Pinpoint the cell where the given text exists, returning its (x, y) midpoint coordinate. 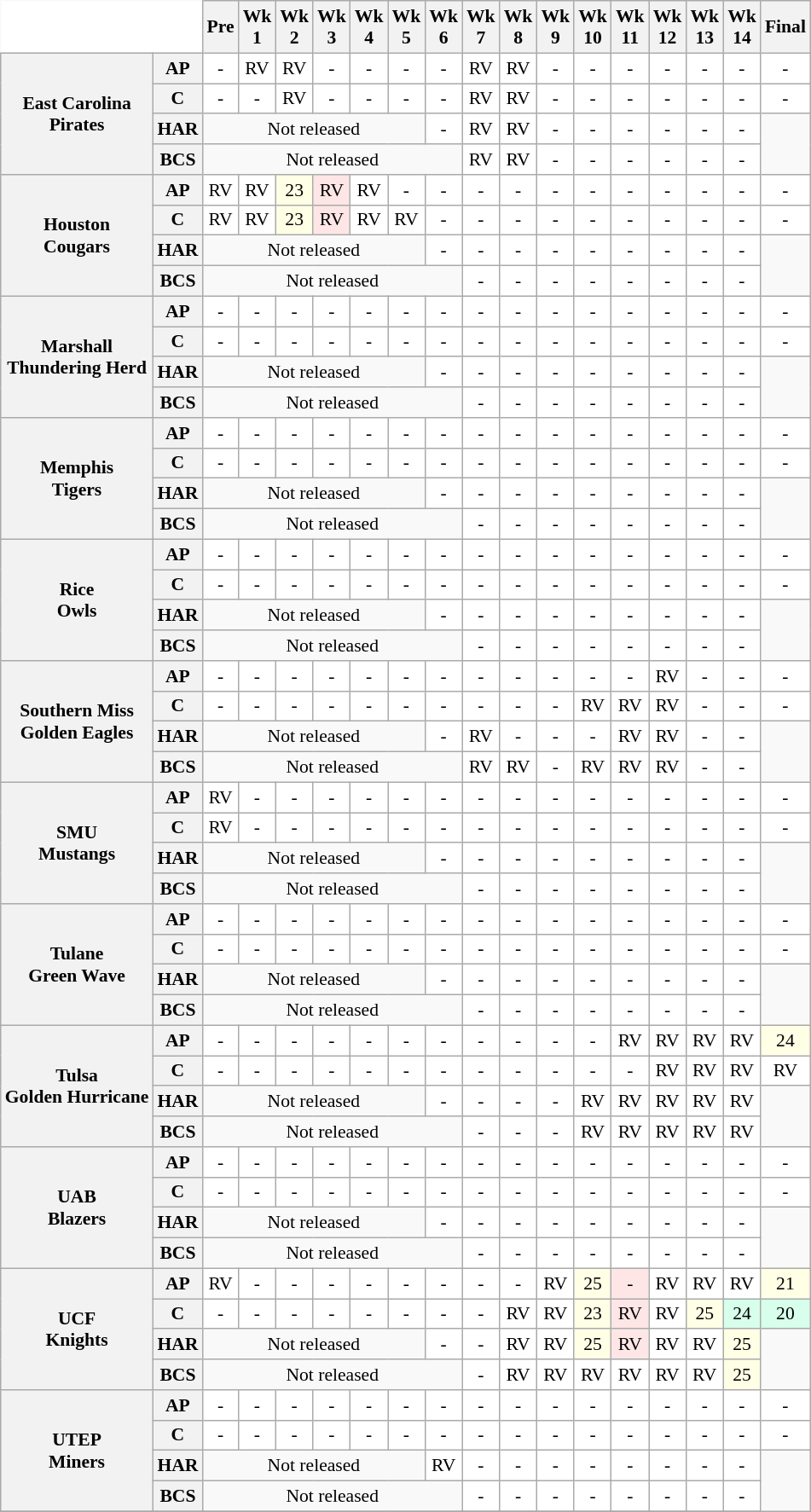
SMUMustangs (77, 843)
Wk3 (332, 27)
RiceOwls (77, 600)
UCFKnights (77, 1329)
Wk1 (258, 27)
Wk10 (593, 27)
Wk12 (668, 27)
MarshallThundering Herd (77, 356)
Wk2 (294, 27)
Wk7 (481, 27)
Wk6 (443, 27)
East CarolinaPirates (77, 113)
Final (785, 27)
UABBlazers (77, 1208)
Wk9 (555, 27)
Wk13 (704, 27)
Wk4 (369, 27)
TulsaGolden Hurricane (77, 1086)
UTEPMiners (77, 1451)
21 (785, 1283)
MemphisTigers (77, 478)
HoustonCougars (77, 235)
Southern MissGolden Eagles (77, 721)
TulaneGreen Wave (77, 965)
Wk11 (630, 27)
Wk8 (518, 27)
Wk5 (406, 27)
Wk14 (742, 27)
Pre (220, 27)
20 (785, 1314)
